Output the [x, y] coordinate of the center of the cell containing the given text.  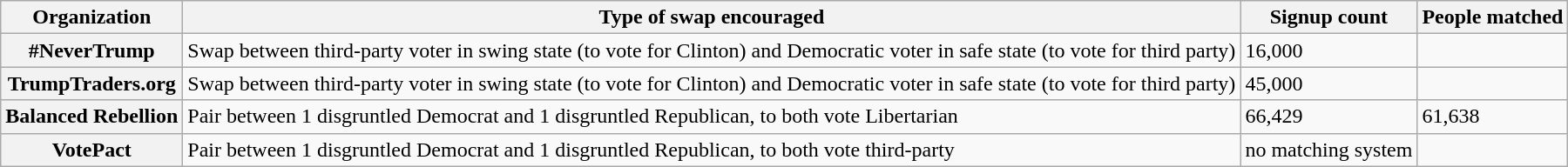
16,000 [1329, 50]
45,000 [1329, 83]
TrumpTraders.org [92, 83]
People matched [1493, 17]
Pair between 1 disgruntled Democrat and 1 disgruntled Republican, to both vote Libertarian [712, 117]
61,638 [1493, 117]
Pair between 1 disgruntled Democrat and 1 disgruntled Republican, to both vote third-party [712, 150]
Signup count [1329, 17]
Type of swap encouraged [712, 17]
VotePact [92, 150]
Organization [92, 17]
66,429 [1329, 117]
#NeverTrump [92, 50]
Balanced Rebellion [92, 117]
no matching system [1329, 150]
